Output the [x, y] coordinate of the center of the cell containing the given text.  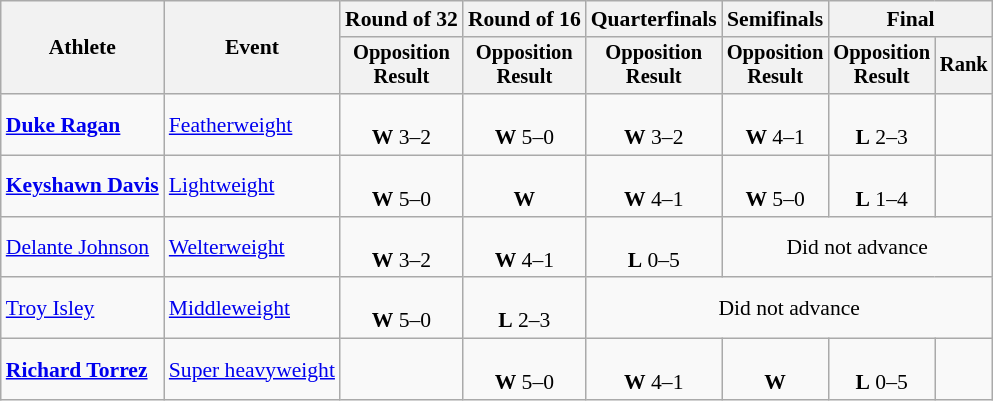
Middleweight [252, 308]
Lightweight [252, 186]
Troy Isley [82, 308]
Quarterfinals [654, 19]
Final [910, 19]
Welterweight [252, 248]
Super heavyweight [252, 370]
Round of 16 [524, 19]
Keyshawn Davis [82, 186]
L 1–4 [882, 186]
Round of 32 [402, 19]
Event [252, 48]
Rank [964, 66]
Duke Ragan [82, 124]
Delante Johnson [82, 248]
Athlete [82, 48]
Richard Torrez [82, 370]
Featherweight [252, 124]
Semifinals [776, 19]
